Capture the cell that displays the provided text and extract its (X, Y) central coordinate. 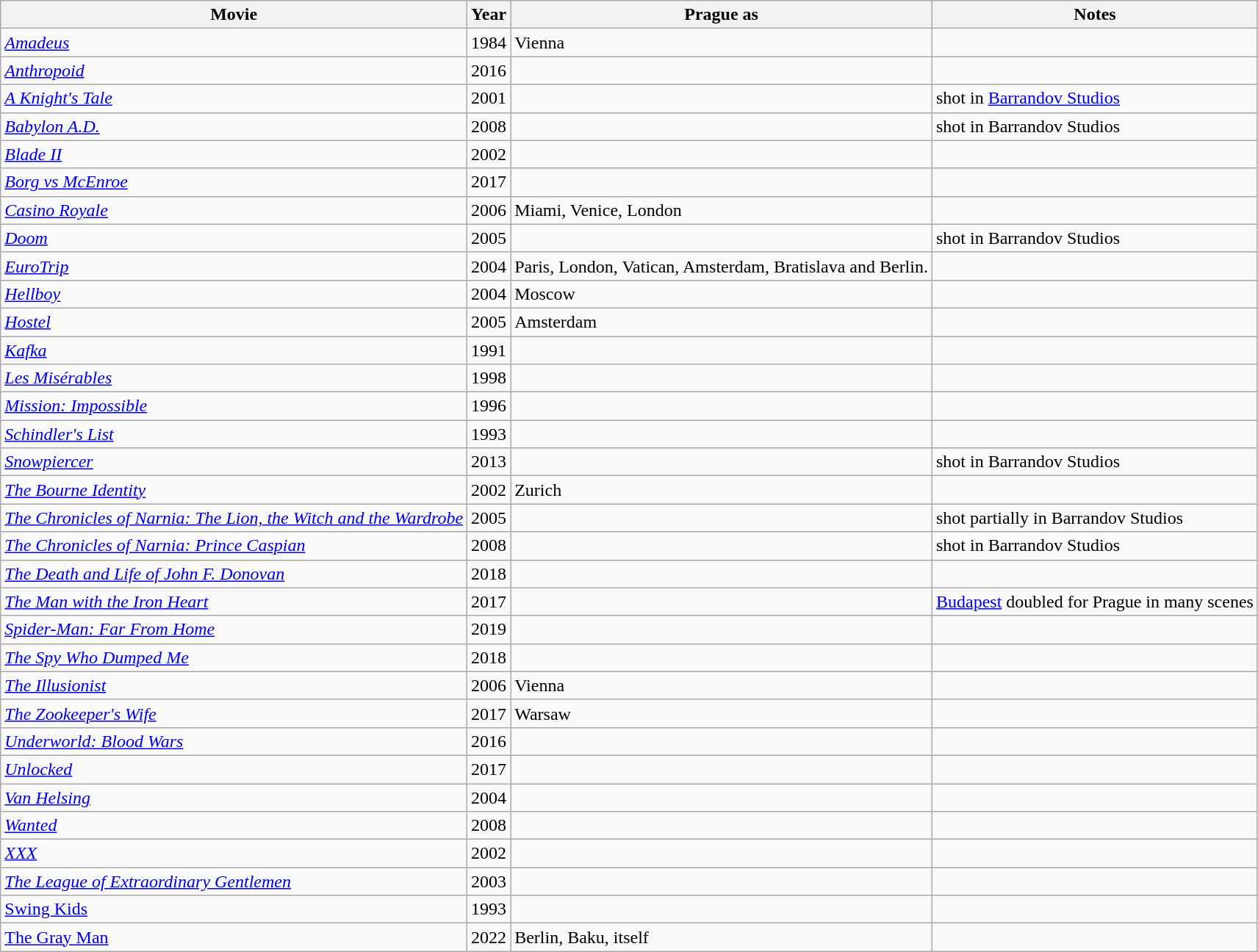
The Gray Man (234, 937)
Hellboy (234, 294)
1984 (489, 43)
The Chronicles of Narnia: The Lion, the Witch and the Wardrobe (234, 518)
Van Helsing (234, 797)
Snowpiercer (234, 462)
Mission: Impossible (234, 406)
shot partially in Barrandov Studios (1095, 518)
The League of Extraordinary Gentlemen (234, 881)
Wanted (234, 826)
1996 (489, 406)
The Spy Who Dumped Me (234, 657)
2019 (489, 630)
Anthropoid (234, 71)
Hostel (234, 322)
Berlin, Baku, itself (722, 937)
Swing Kids (234, 909)
Paris, London, Vatican, Amsterdam, Bratislava and Berlin. (722, 266)
Amadeus (234, 43)
The Death and Life of John F. Donovan (234, 574)
Casino Royale (234, 210)
Underworld: Blood Wars (234, 741)
1991 (489, 350)
1998 (489, 378)
The Chronicles of Narnia: Prince Caspian (234, 546)
Unlocked (234, 769)
Movie (234, 15)
Miami, Venice, London (722, 210)
2001 (489, 98)
The Zookeeper's Wife (234, 713)
Kafka (234, 350)
2013 (489, 462)
Borg vs McEnroe (234, 182)
Notes (1095, 15)
Les Misérables (234, 378)
A Knight's Tale (234, 98)
2022 (489, 937)
The Illusionist (234, 685)
XXX (234, 854)
EuroTrip (234, 266)
Warsaw (722, 713)
Moscow (722, 294)
Budapest doubled for Prague in many scenes (1095, 602)
Doom (234, 238)
The Bourne Identity (234, 490)
Blade II (234, 154)
The Man with the Iron Heart (234, 602)
Babylon A.D. (234, 126)
Year (489, 15)
Amsterdam (722, 322)
Zurich (722, 490)
2003 (489, 881)
Spider-Man: Far From Home (234, 630)
Schindler's List (234, 434)
Prague as (722, 15)
